Locate the cell with the specified text and output its (X, Y) center coordinate. 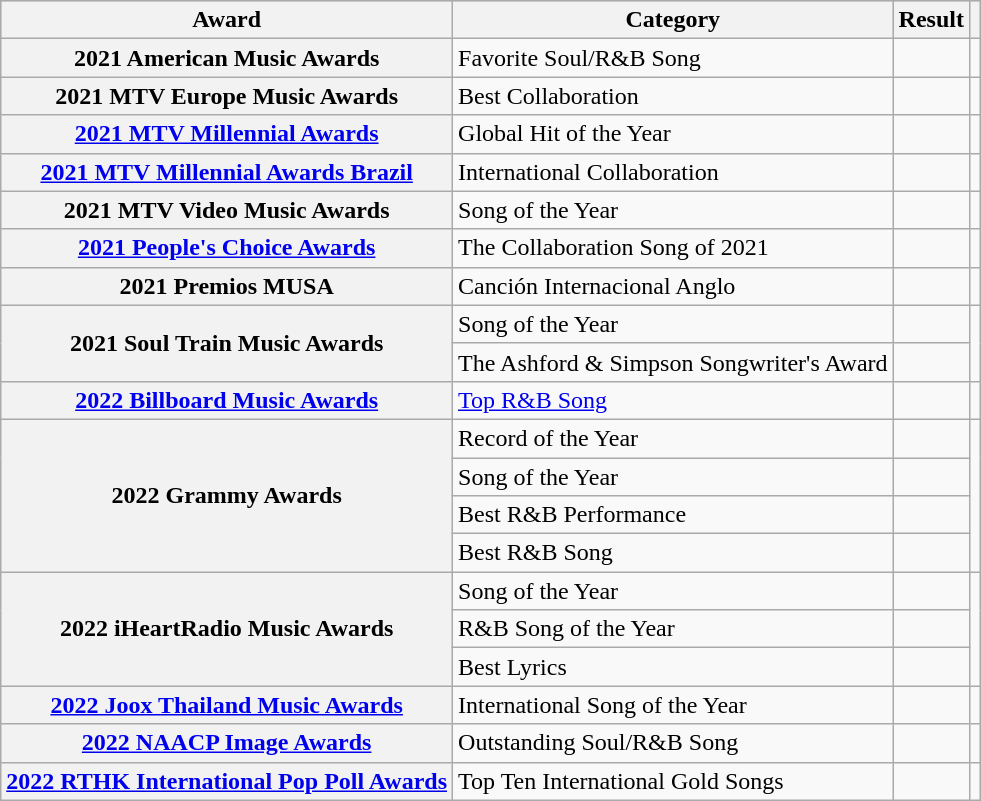
2021 People's Choice Awards (227, 248)
2021 MTV Millennial Awards Brazil (227, 172)
Award (227, 20)
Global Hit of the Year (674, 134)
2021 American Music Awards (227, 58)
Result (931, 20)
2022 Billboard Music Awards (227, 400)
The Collaboration Song of 2021 (674, 248)
Best Collaboration (674, 96)
2021 MTV Video Music Awards (227, 210)
2022 RTHK International Pop Poll Awards (227, 781)
Best R&B Song (674, 553)
Outstanding Soul/R&B Song (674, 743)
International Song of the Year (674, 705)
Favorite Soul/R&B Song (674, 58)
Canción Internacional Anglo (674, 286)
Record of the Year (674, 438)
The Ashford & Simpson Songwriter's Award (674, 362)
2021 MTV Millennial Awards (227, 134)
2022 Joox Thailand Music Awards (227, 705)
International Collaboration (674, 172)
2022 NAACP Image Awards (227, 743)
Top R&B Song (674, 400)
2021 Soul Train Music Awards (227, 343)
2022 Grammy Awards (227, 495)
2022 iHeartRadio Music Awards (227, 629)
Best R&B Performance (674, 515)
2021 Premios MUSA (227, 286)
Category (674, 20)
2021 MTV Europe Music Awards (227, 96)
Top Ten International Gold Songs (674, 781)
Best Lyrics (674, 667)
R&B Song of the Year (674, 629)
